Return the [x, y] coordinate for the center point of the cell that contains the specified text.  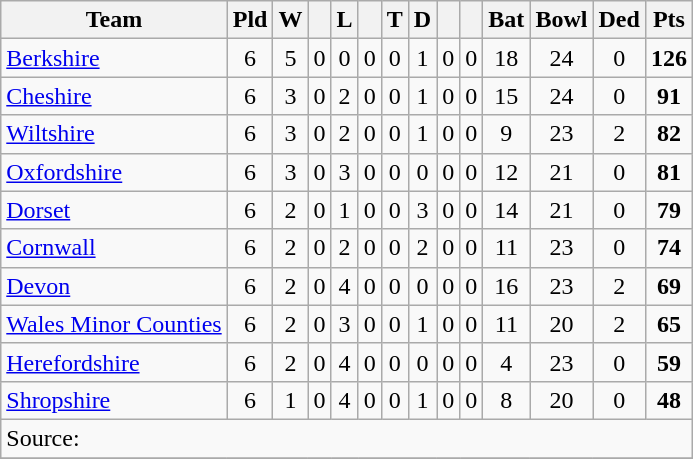
Cornwall [114, 248]
Oxfordshire [114, 172]
Bat [506, 20]
74 [668, 248]
5 [290, 58]
16 [506, 286]
Wiltshire [114, 134]
79 [668, 210]
59 [668, 362]
D [422, 20]
W [290, 20]
82 [668, 134]
L [344, 20]
Berkshire [114, 58]
15 [506, 96]
Devon [114, 286]
Source: [347, 438]
Cheshire [114, 96]
Shropshire [114, 400]
65 [668, 324]
81 [668, 172]
91 [668, 96]
Team [114, 20]
9 [506, 134]
Pts [668, 20]
Herefordshire [114, 362]
Dorset [114, 210]
48 [668, 400]
14 [506, 210]
69 [668, 286]
126 [668, 58]
Ded [619, 20]
Pld [250, 20]
12 [506, 172]
Bowl [562, 20]
8 [506, 400]
T [394, 20]
Wales Minor Counties [114, 324]
18 [506, 58]
